Provide the [x, y] coordinate of the cell's center where the given text is located.  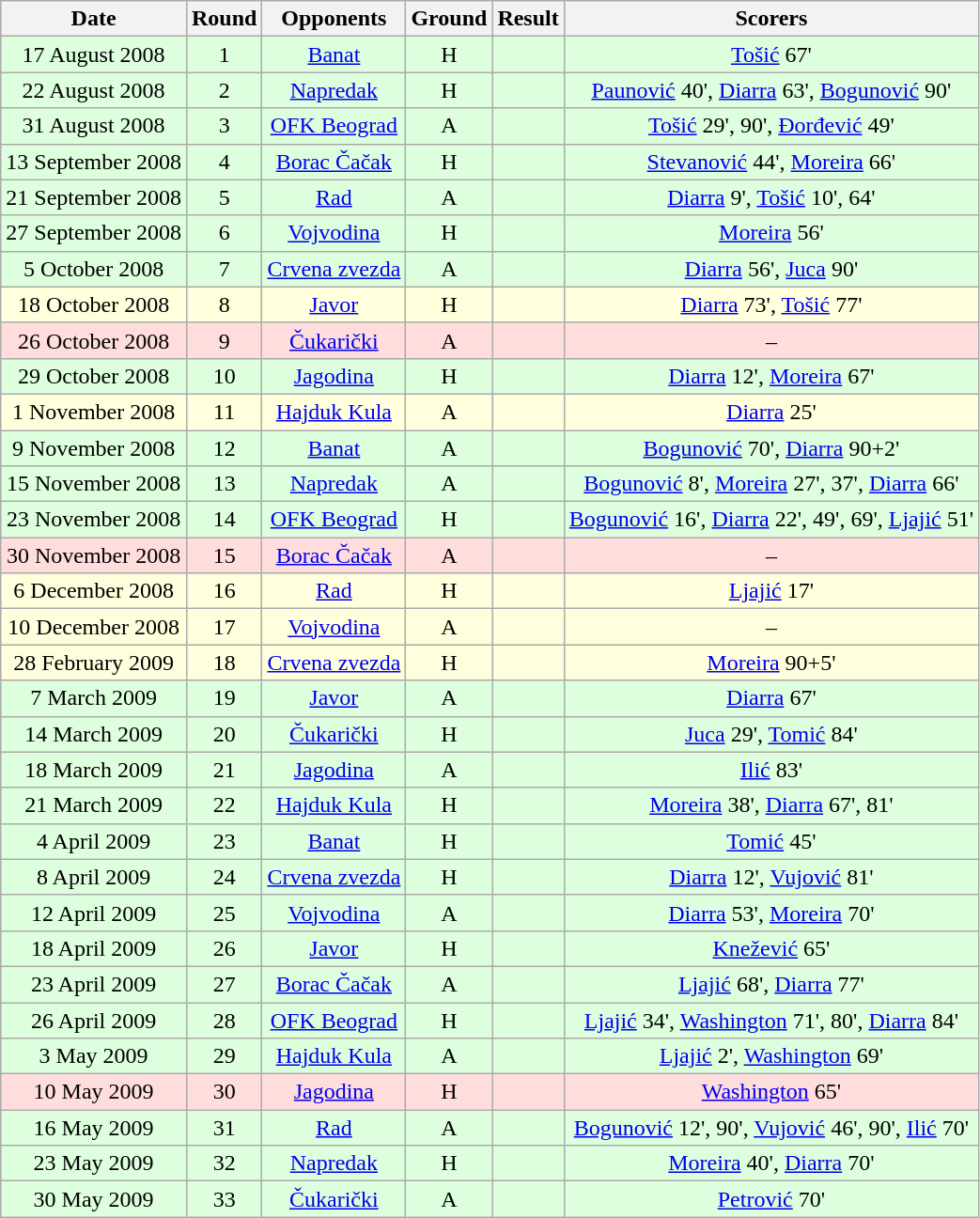
26 October 2008 [94, 340]
8 [224, 304]
Paunović 40', Diarra 63', Bogunović 90' [770, 90]
Moreira 56' [770, 233]
13 [224, 484]
Moreira 40', Diarra 70' [770, 1163]
29 October 2008 [94, 376]
17 August 2008 [94, 55]
Date [94, 19]
18 April 2009 [94, 948]
Opponents [334, 19]
Ljajić 34', Washington 71', 80', Diarra 84' [770, 1020]
33 [224, 1199]
Bogunović 8', Moreira 27', 37', Diarra 66' [770, 484]
Scorers [770, 19]
28 [224, 1020]
9 November 2008 [94, 448]
6 [224, 233]
Tošić 67' [770, 55]
Diarra 12', Vujović 81' [770, 877]
22 August 2008 [94, 90]
15 [224, 555]
12 April 2009 [94, 913]
29 [224, 1056]
Juca 29', Tomić 84' [770, 734]
1 [224, 55]
18 [224, 663]
21 September 2008 [94, 197]
20 [224, 734]
17 [224, 627]
3 [224, 126]
Washington 65' [770, 1092]
6 December 2008 [94, 591]
Ljajić 2', Washington 69' [770, 1056]
Tomić 45' [770, 841]
7 [224, 269]
Bogunović 16', Diarra 22', 49', 69', Ljajić 51' [770, 520]
22 [224, 805]
21 [224, 770]
31 [224, 1128]
5 [224, 197]
24 [224, 877]
26 [224, 948]
Ground [449, 19]
Ljajić 17' [770, 591]
5 October 2008 [94, 269]
Diarra 9', Tošić 10', 64' [770, 197]
Diarra 67' [770, 698]
1 November 2008 [94, 412]
19 [224, 698]
Diarra 73', Tošić 77' [770, 304]
Diarra 25' [770, 412]
18 October 2008 [94, 304]
Ilić 83' [770, 770]
3 May 2009 [94, 1056]
32 [224, 1163]
Moreira 38', Diarra 67', 81' [770, 805]
4 [224, 162]
Bogunović 12', 90', Vujović 46', 90', Ilić 70' [770, 1128]
Ljajić 68', Diarra 77' [770, 984]
Moreira 90+5' [770, 663]
16 [224, 591]
23 November 2008 [94, 520]
Round [224, 19]
11 [224, 412]
10 May 2009 [94, 1092]
15 November 2008 [94, 484]
Diarra 56', Juca 90' [770, 269]
23 May 2009 [94, 1163]
2 [224, 90]
13 September 2008 [94, 162]
4 April 2009 [94, 841]
Diarra 12', Moreira 67' [770, 376]
Knežević 65' [770, 948]
Result [528, 19]
9 [224, 340]
23 [224, 841]
23 April 2009 [94, 984]
21 March 2009 [94, 805]
26 April 2009 [94, 1020]
27 September 2008 [94, 233]
30 [224, 1092]
31 August 2008 [94, 126]
7 March 2009 [94, 698]
27 [224, 984]
30 May 2009 [94, 1199]
14 March 2009 [94, 734]
Tošić 29', 90', Đorđević 49' [770, 126]
Bogunović 70', Diarra 90+2' [770, 448]
12 [224, 448]
10 December 2008 [94, 627]
18 March 2009 [94, 770]
28 February 2009 [94, 663]
10 [224, 376]
30 November 2008 [94, 555]
8 April 2009 [94, 877]
Petrović 70' [770, 1199]
Stevanović 44', Moreira 66' [770, 162]
25 [224, 913]
16 May 2009 [94, 1128]
14 [224, 520]
Diarra 53', Moreira 70' [770, 913]
